Locate the cell with the specified text and output its [x, y] center coordinate. 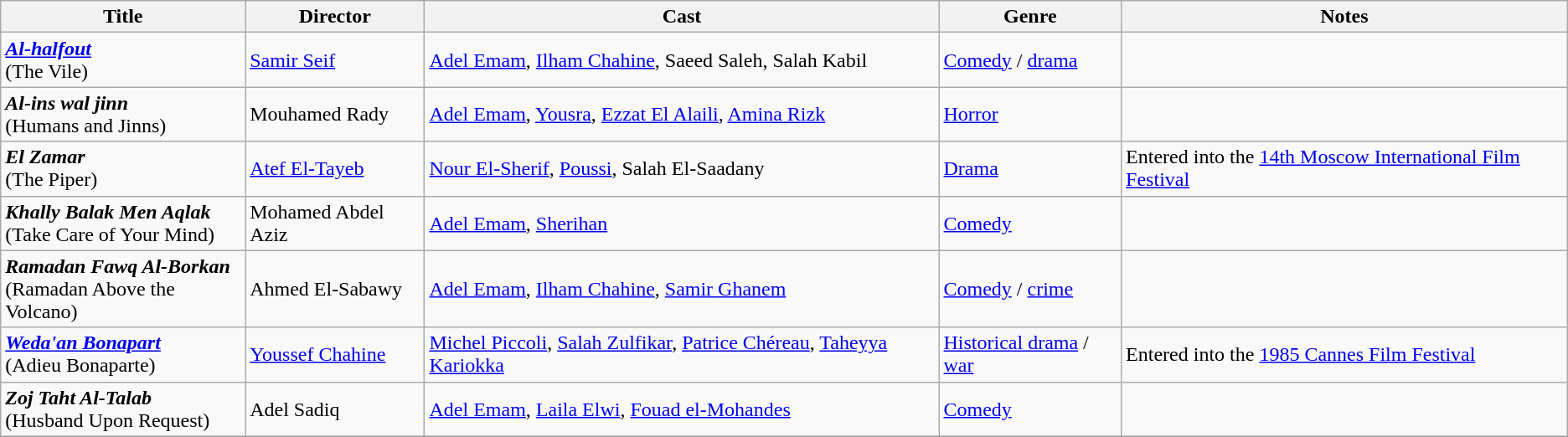
Mouhamed Rady [335, 114]
Horror [1030, 114]
Entered into the 1985 Cannes Film Festival [1345, 355]
Historical drama / war [1030, 355]
Notes [1345, 17]
Director [335, 17]
Nour El-Sherif, Poussi, Salah El-Saadany [682, 169]
Adel Sadiq [335, 409]
Ramadan Fawq Al-Borkan (Ramadan Above the Volcano) [123, 289]
Ahmed El-Sabawy [335, 289]
El Zamar(The Piper) [123, 169]
Weda'an Bonapart(Adieu Bonaparte) [123, 355]
Youssef Chahine [335, 355]
Zoj Taht Al-Talab (Husband Upon Request) [123, 409]
Al-ins wal jinn (Humans and Jinns) [123, 114]
Mohamed Abdel Aziz [335, 223]
Adel Emam, Ilham Chahine, Samir Ghanem [682, 289]
Comedy / crime [1030, 289]
Adel Emam, Laila Elwi, Fouad el-Mohandes [682, 409]
Khally Balak Men Aqlak(Take Care of Your Mind) [123, 223]
Entered into the 14th Moscow International Film Festival [1345, 169]
Michel Piccoli, Salah Zulfikar, Patrice Chéreau, Taheyya Kariokka [682, 355]
Adel Emam, Sherihan [682, 223]
Samir Seif [335, 60]
Title [123, 17]
Cast [682, 17]
Al-halfout(The Vile) [123, 60]
Comedy / drama [1030, 60]
Adel Emam, Yousra, Ezzat El Alaili, Amina Rizk [682, 114]
Genre [1030, 17]
Atef El-Tayeb [335, 169]
Drama [1030, 169]
Adel Emam, Ilham Chahine, Saeed Saleh, Salah Kabil [682, 60]
